From the cell containing the given text, extract its center point as (X, Y) coordinate. 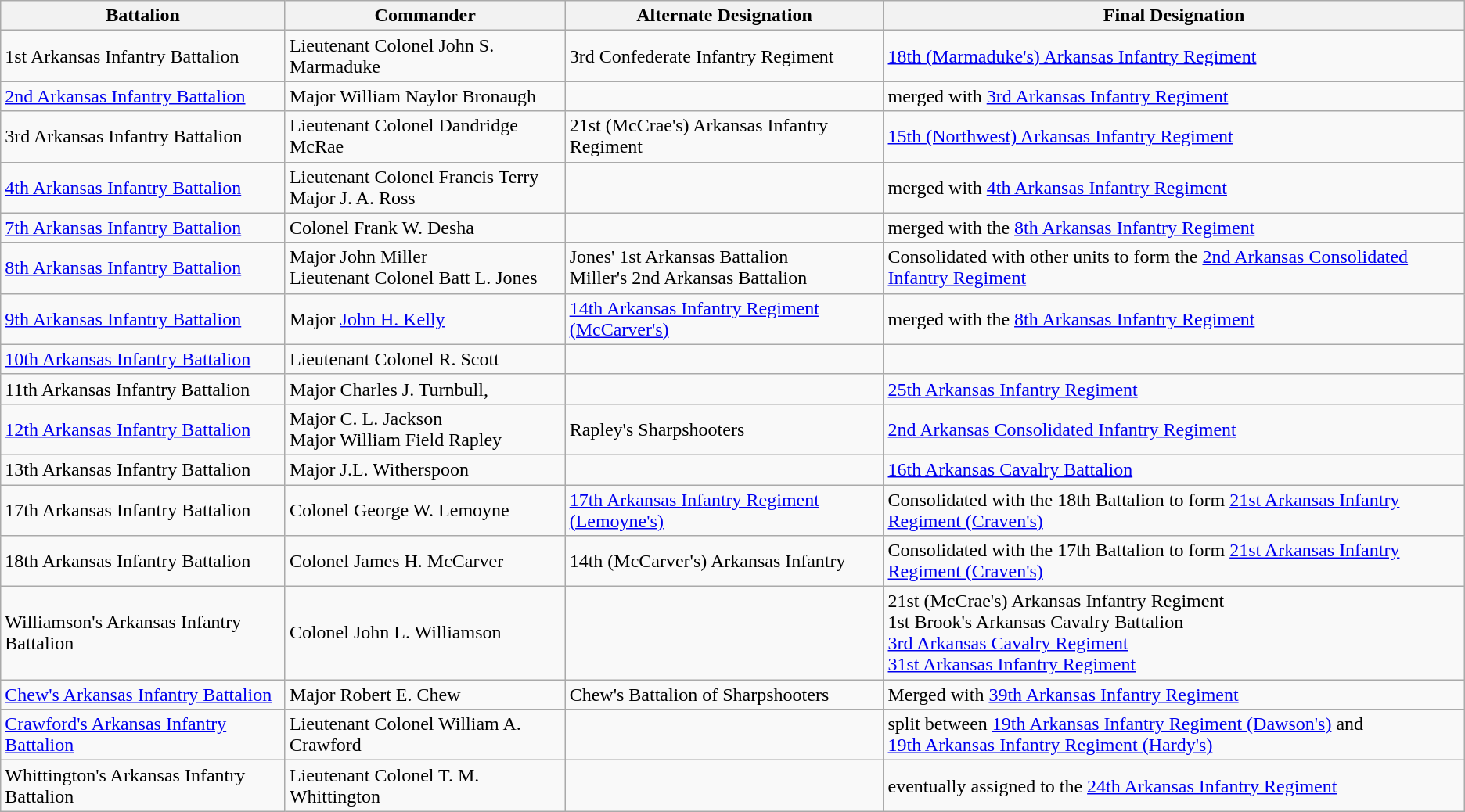
Whittington's Arkansas Infantry Battalion (143, 785)
Williamson's Arkansas Infantry Battalion (143, 634)
Rapley's Sharpshooters (725, 429)
10th Arkansas Infantry Battalion (143, 359)
3rd Confederate Infantry Regiment (725, 56)
Jones' 1st Arkansas BattalionMiller's 2nd Arkansas Battalion (725, 268)
2nd Arkansas Infantry Battalion (143, 96)
25th Arkansas Infantry Regiment (1174, 389)
14th (McCarver's) Arkansas Infantry (725, 562)
Lieutenant Colonel Dandridge McRae (425, 136)
2nd Arkansas Consolidated Infantry Regiment (1174, 429)
Battalion (143, 16)
merged with 3rd Arkansas Infantry Regiment (1174, 96)
Final Designation (1174, 16)
Consolidated with the 17th Battalion to form 21st Arkansas Infantry Regiment (Craven's) (1174, 562)
14th Arkansas Infantry Regiment (McCarver's) (725, 319)
Lieutenant Colonel John S. Marmaduke (425, 56)
merged with 4th Arkansas Infantry Regiment (1174, 188)
8th Arkansas Infantry Battalion (143, 268)
9th Arkansas Infantry Battalion (143, 319)
Lieutenant Colonel Francis TerryMajor J. A. Ross (425, 188)
13th Arkansas Infantry Battalion (143, 469)
Colonel John L. Williamson (425, 634)
Crawford's Arkansas Infantry Battalion (143, 735)
split between 19th Arkansas Infantry Regiment (Dawson's) and19th Arkansas Infantry Regiment (Hardy's) (1174, 735)
Consolidated with other units to form the 2nd Arkansas Consolidated Infantry Regiment (1174, 268)
Colonel James H. McCarver (425, 562)
16th Arkansas Cavalry Battalion (1174, 469)
7th Arkansas Infantry Battalion (143, 228)
Chew's Battalion of Sharpshooters (725, 695)
21st (McCrae's) Arkansas Infantry Regiment (725, 136)
Merged with 39th Arkansas Infantry Regiment (1174, 695)
Major John H. Kelly (425, 319)
Major Charles J. Turnbull, (425, 389)
Lieutenant Colonel William A. Crawford (425, 735)
Major John MillerLieutenant Colonel Batt L. Jones (425, 268)
Major Robert E. Chew (425, 695)
Lieutenant Colonel R. Scott (425, 359)
11th Arkansas Infantry Battalion (143, 389)
Alternate Designation (725, 16)
Major C. L. JacksonMajor William Field Rapley (425, 429)
15th (Northwest) Arkansas Infantry Regiment (1174, 136)
Colonel George W. Lemoyne (425, 510)
eventually assigned to the 24th Arkansas Infantry Regiment (1174, 785)
3rd Arkansas Infantry Battalion (143, 136)
17th Arkansas Infantry Regiment (Lemoyne's) (725, 510)
4th Arkansas Infantry Battalion (143, 188)
Major William Naylor Bronaugh (425, 96)
18th Arkansas Infantry Battalion (143, 562)
17th Arkansas Infantry Battalion (143, 510)
Colonel Frank W. Desha (425, 228)
Major J.L. Witherspoon (425, 469)
1st Arkansas Infantry Battalion (143, 56)
Consolidated with the 18th Battalion to form 21st Arkansas Infantry Regiment (Craven's) (1174, 510)
Lieutenant Colonel T. M. Whittington (425, 785)
Commander (425, 16)
Chew's Arkansas Infantry Battalion (143, 695)
21st (McCrae's) Arkansas Infantry Regiment1st Brook's Arkansas Cavalry Battalion3rd Arkansas Cavalry Regiment31st Arkansas Infantry Regiment (1174, 634)
18th (Marmaduke's) Arkansas Infantry Regiment (1174, 56)
12th Arkansas Infantry Battalion (143, 429)
